Determine the (x, y) coordinate at the center of the cell enclosing the given text.  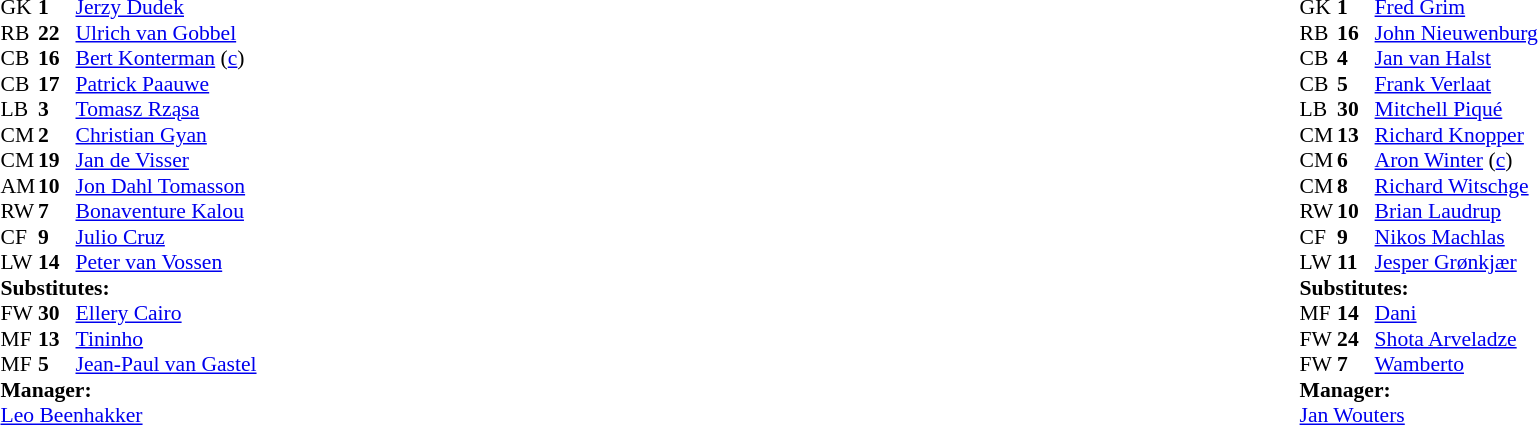
24 (1356, 339)
Bert Konterman (c) (166, 59)
4 (1356, 59)
Wamberto (1456, 365)
Tomasz Rząsa (166, 109)
Ulrich van Gobbel (166, 33)
Tininho (166, 339)
22 (57, 33)
Bonaventure Kalou (166, 211)
Patrick Paauwe (166, 84)
Jesper Grønkjær (1456, 263)
John Nieuwenburg (1456, 33)
Jan de Visser (166, 161)
19 (57, 161)
17 (57, 84)
6 (1356, 161)
3 (57, 109)
Jean-Paul van Gastel (166, 365)
Mitchell Piqué (1456, 109)
Peter van Vossen (166, 263)
Jon Dahl Tomasson (166, 186)
11 (1356, 263)
Frank Verlaat (1456, 84)
Aron Winter (c) (1456, 161)
Richard Witschge (1456, 186)
2 (57, 135)
Richard Knopper (1456, 135)
Nikos Machlas (1456, 237)
Brian Laudrup (1456, 211)
8 (1356, 186)
Ellery Cairo (166, 313)
AM (19, 186)
Christian Gyan (166, 135)
Jan van Halst (1456, 59)
Julio Cruz (166, 237)
Dani (1456, 313)
Shota Arveladze (1456, 339)
